Return the [X, Y] coordinate for the center point of the cell that contains the specified text.  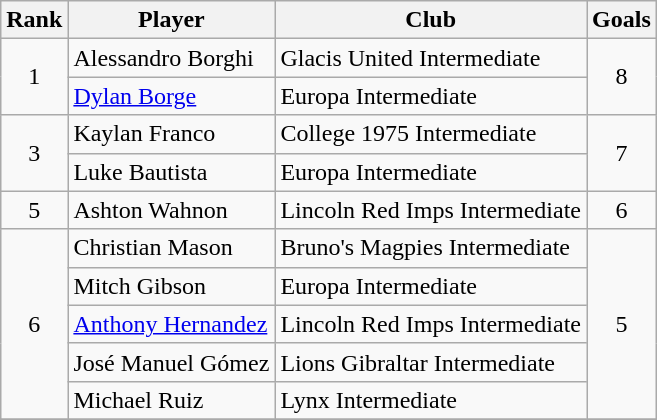
Rank [34, 20]
Player [172, 20]
José Manuel Gómez [172, 362]
Kaylan Franco [172, 134]
Bruno's Magpies Intermediate [431, 248]
Luke Bautista [172, 172]
Goals [622, 20]
7 [622, 153]
Glacis United Intermediate [431, 58]
Christian Mason [172, 248]
Michael Ruiz [172, 400]
Dylan Borge [172, 96]
Alessandro Borghi [172, 58]
Club [431, 20]
1 [34, 77]
Ashton Wahnon [172, 210]
Mitch Gibson [172, 286]
College 1975 Intermediate [431, 134]
Anthony Hernandez [172, 324]
Lions Gibraltar Intermediate [431, 362]
3 [34, 153]
8 [622, 77]
Lynx Intermediate [431, 400]
